Find where the given text appears and provide that cell's center as (x, y) coordinate. 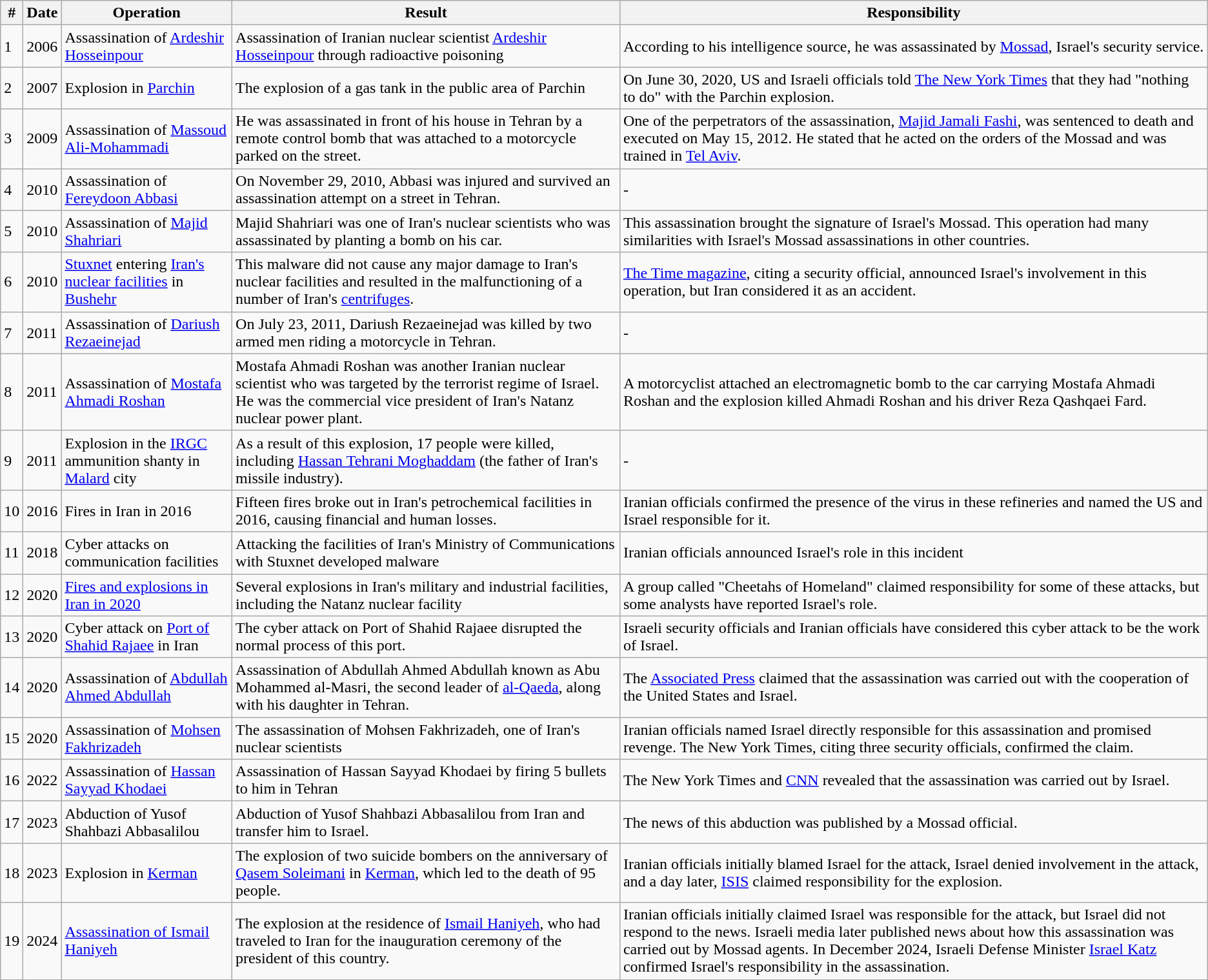
On June 30, 2020, US and Israeli officials told The New York Times that they had "nothing to do" with the Parchin explosion. (914, 88)
This malware did not cause any major damage to Iran's nuclear facilities and resulted in the malfunctioning of a number of Iran's centrifuges. (426, 282)
The news of this abduction was published by a Mossad official. (914, 822)
18 (12, 873)
1 (12, 46)
Iranian officials confirmed the presence of the virus in these refineries and named the US and Israel responsible for it. (914, 511)
Fires and explosions in Iran in 2020 (147, 595)
Assassination of Hassan Sayyad Khodaei (147, 781)
As a result of this explosion, 17 people were killed, including Hassan Tehrani Moghaddam (the father of Iran's missile industry). (426, 460)
Assassination of Abdullah Ahmed Abdullah (147, 688)
Explosion in the IRGC ammunition shanty in Malard city (147, 460)
Result (426, 13)
Stuxnet entering Iran's nuclear facilities in Bushehr (147, 282)
Assassination of Abdullah Ahmed Abdullah known as Abu Mohammed al-Masri, the second leader of al-Qaeda, along with his daughter in Tehran. (426, 688)
The explosion of a gas tank in the public area of Parchin (426, 88)
On July 23, 2011, Dariush Rezaeinejad was killed by two armed men riding a motorcycle in Tehran. (426, 333)
Assassination of Iranian nuclear scientist Ardeshir Hosseinpour through radioactive poisoning (426, 46)
The assassination of Mohsen Fakhrizadeh, one of Iran's nuclear scientists (426, 738)
The explosion at the residence of Ismail Haniyeh, who had traveled to Iran for the inauguration ceremony of the president of this country. (426, 941)
Assassination of Ismail Haniyeh (147, 941)
A group called "Cheetahs of Homeland" claimed responsibility for some of these attacks, but some analysts have reported Israel's role. (914, 595)
2018 (43, 552)
2024 (43, 941)
2006 (43, 46)
# (12, 13)
Assassination of Majid Shahriari (147, 231)
The New York Times and CNN revealed that the assassination was carried out by Israel. (914, 781)
15 (12, 738)
16 (12, 781)
The Associated Press claimed that the assassination was carried out with the cooperation of the United States and Israel. (914, 688)
3 (12, 139)
The Time magazine, citing a security official, announced Israel's involvement in this operation, but Iran considered it as an accident. (914, 282)
Abduction of Yusof Shahbazi Abbasalilou from Iran and transfer him to Israel. (426, 822)
Abduction of Yusof Shahbazi Abbasalilou (147, 822)
Assassination of Massoud Ali-Mohammadi (147, 139)
Cyber attacks on communication facilities (147, 552)
9 (12, 460)
Several explosions in Iran's military and industrial facilities, including the Natanz nuclear facility (426, 595)
The cyber attack on Port of Shahid Rajaee disrupted the normal process of this port. (426, 637)
5 (12, 231)
2007 (43, 88)
2022 (43, 781)
Assassination of Ardeshir Hosseinpour (147, 46)
Cyber attack on Port of Shahid Rajaee in Iran (147, 637)
Operation (147, 13)
Assassination of Fereydoon Abbasi (147, 190)
Assassination of Mostafa Ahmadi Roshan (147, 392)
2009 (43, 139)
Explosion in Parchin (147, 88)
6 (12, 282)
Attacking the facilities of Iran's Ministry of Communications with Stuxnet developed malware (426, 552)
2 (12, 88)
Assassination of Mohsen Fakhrizadeh (147, 738)
Responsibility (914, 13)
Israeli security officials and Iranian officials have considered this cyber attack to be the work of Israel. (914, 637)
Assassination of Hassan Sayyad Khodaei by firing 5 bullets to him in Tehran (426, 781)
17 (12, 822)
Majid Shahriari was one of Iran's nuclear scientists who was assassinated by planting a bomb on his car. (426, 231)
13 (12, 637)
Explosion in Kerman (147, 873)
Date (43, 13)
11 (12, 552)
4 (12, 190)
Assassination of Dariush Rezaeinejad (147, 333)
19 (12, 941)
He was assassinated in front of his house in Tehran by a remote control bomb that was attached to a motorcycle parked on the street. (426, 139)
On November 29, 2010, Abbasi was injured and survived an assassination attempt on a street in Tehran. (426, 190)
12 (12, 595)
8 (12, 392)
Fifteen fires broke out in Iran's petrochemical facilities in 2016, causing financial and human losses. (426, 511)
14 (12, 688)
The explosion of two suicide bombers on the anniversary of Qasem Soleimani in Kerman, which led to the death of 95 people. (426, 873)
2016 (43, 511)
Iranian officials announced Israel's role in this incident (914, 552)
10 (12, 511)
7 (12, 333)
According to his intelligence source, he was assassinated by Mossad, Israel's security service. (914, 46)
Fires in Iran in 2016 (147, 511)
